Provide the (X, Y) coordinate of the cell's center where the given text is located.  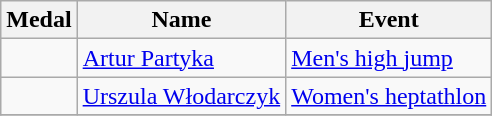
Name (182, 20)
Men's high jump (389, 58)
Women's heptathlon (389, 96)
Medal (39, 20)
Urszula Włodarczyk (182, 96)
Event (389, 20)
Artur Partyka (182, 58)
